Find where the given text appears and provide that cell's center as (X, Y) coordinate. 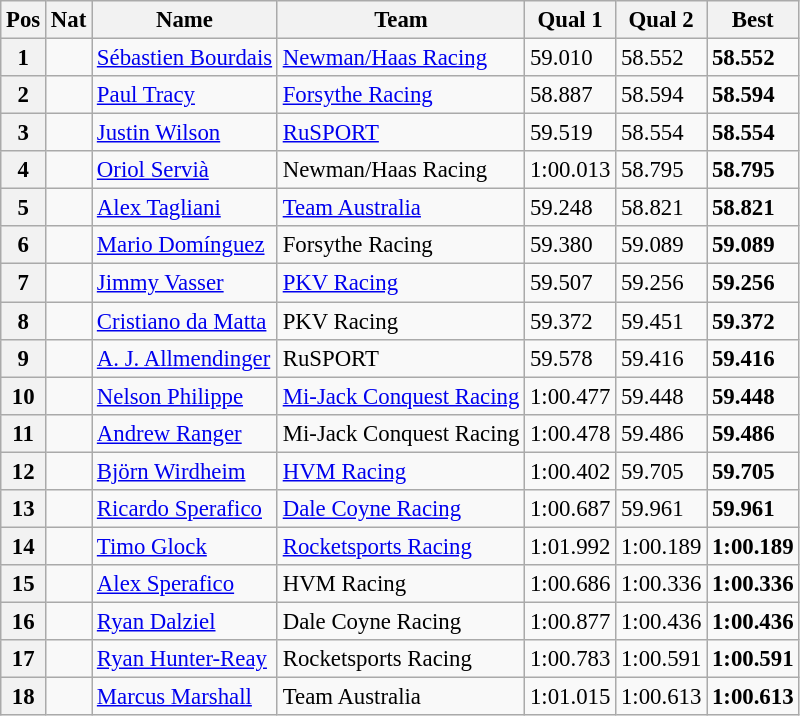
2 (24, 95)
59.507 (570, 283)
1:01.992 (570, 546)
Alex Tagliani (185, 208)
1:00.013 (570, 170)
1 (24, 58)
59.248 (570, 208)
Paul Tracy (185, 95)
Oriol Servià (185, 170)
Andrew Ranger (185, 433)
1:00.477 (570, 396)
Björn Wirdheim (185, 471)
1:00.877 (570, 621)
14 (24, 546)
59.010 (570, 58)
58.887 (570, 95)
Marcus Marshall (185, 697)
Ryan Dalziel (185, 621)
5 (24, 208)
Alex Sperafico (185, 584)
Pos (24, 20)
10 (24, 396)
59.451 (662, 321)
Nat (69, 20)
Team (400, 20)
12 (24, 471)
Timo Glock (185, 546)
17 (24, 659)
A. J. Allmendinger (185, 358)
18 (24, 697)
59.578 (570, 358)
1:01.015 (570, 697)
Name (185, 20)
1:00.686 (570, 584)
Cristiano da Matta (185, 321)
59.380 (570, 245)
1:00.478 (570, 433)
Ryan Hunter-Reay (185, 659)
16 (24, 621)
Sébastien Bourdais (185, 58)
59.519 (570, 133)
Jimmy Vasser (185, 283)
Best (753, 20)
13 (24, 509)
4 (24, 170)
Mario Domínguez (185, 245)
Nelson Philippe (185, 396)
1:00.402 (570, 471)
Justin Wilson (185, 133)
1:00.783 (570, 659)
3 (24, 133)
Qual 1 (570, 20)
11 (24, 433)
9 (24, 358)
Qual 2 (662, 20)
1:00.687 (570, 509)
8 (24, 321)
Ricardo Sperafico (185, 509)
6 (24, 245)
15 (24, 584)
7 (24, 283)
